For the text-containing cell, return its midpoint in (x, y) coordinate format. 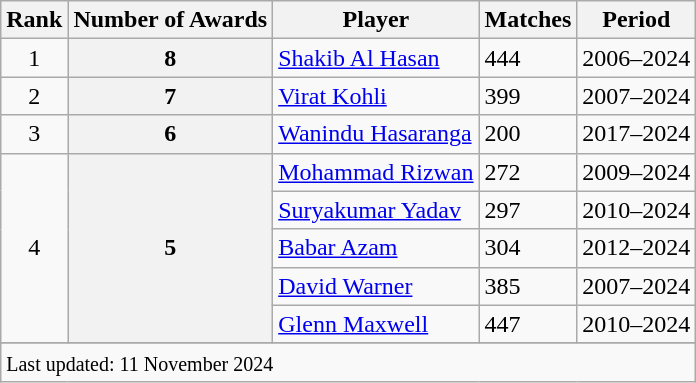
2009–2024 (636, 172)
2 (34, 96)
200 (528, 134)
5 (170, 248)
8 (170, 58)
David Warner (376, 286)
2006–2024 (636, 58)
304 (528, 248)
2012–2024 (636, 248)
3 (34, 134)
447 (528, 324)
Wanindu Hasaranga (376, 134)
Glenn Maxwell (376, 324)
Virat Kohli (376, 96)
4 (34, 248)
1 (34, 58)
Player (376, 20)
Number of Awards (170, 20)
297 (528, 210)
Matches (528, 20)
272 (528, 172)
Period (636, 20)
7 (170, 96)
399 (528, 96)
444 (528, 58)
385 (528, 286)
Shakib Al Hasan (376, 58)
2017–2024 (636, 134)
Last updated: 11 November 2024 (348, 362)
Suryakumar Yadav (376, 210)
6 (170, 134)
Mohammad Rizwan (376, 172)
Babar Azam (376, 248)
Rank (34, 20)
